Find where the given text appears and provide that cell's center as (X, Y) coordinate. 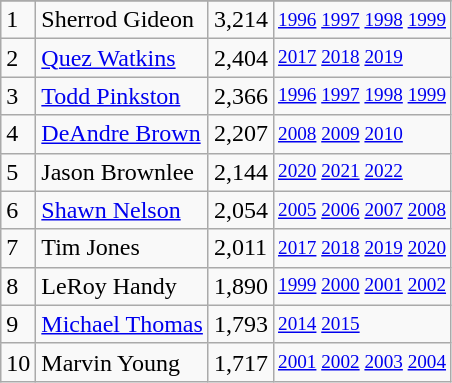
1,717 (240, 362)
4 (18, 134)
Quez Watkins (122, 58)
7 (18, 248)
Sherrod Gideon (122, 20)
DeAndre Brown (122, 134)
2017 2018 2019 2020 (362, 248)
Todd Pinkston (122, 96)
2005 2006 2007 2008 (362, 210)
Michael Thomas (122, 324)
Shawn Nelson (122, 210)
2,144 (240, 172)
1999 2000 2001 2002 (362, 286)
1 (18, 20)
2,366 (240, 96)
1,890 (240, 286)
2 (18, 58)
6 (18, 210)
5 (18, 172)
Marvin Young (122, 362)
2017 2018 2019 (362, 58)
Jason Brownlee (122, 172)
2,011 (240, 248)
Tim Jones (122, 248)
3 (18, 96)
3,214 (240, 20)
8 (18, 286)
2020 2021 2022 (362, 172)
10 (18, 362)
2,054 (240, 210)
2001 2002 2003 2004 (362, 362)
2014 2015 (362, 324)
1,793 (240, 324)
2,404 (240, 58)
9 (18, 324)
2008 2009 2010 (362, 134)
2,207 (240, 134)
LeRoy Handy (122, 286)
